Scan for the cell matching the given text and deliver its (x, y) coordinate at center. 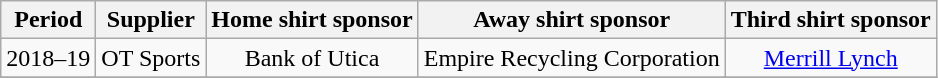
Merrill Lynch (830, 58)
Away shirt sponsor (572, 20)
Empire Recycling Corporation (572, 58)
Period (48, 20)
Home shirt sponsor (312, 20)
Supplier (151, 20)
OT Sports (151, 58)
Bank of Utica (312, 58)
Third shirt sponsor (830, 20)
2018–19 (48, 58)
